Return the (X, Y) coordinate for the center point of the cell that contains the specified text.  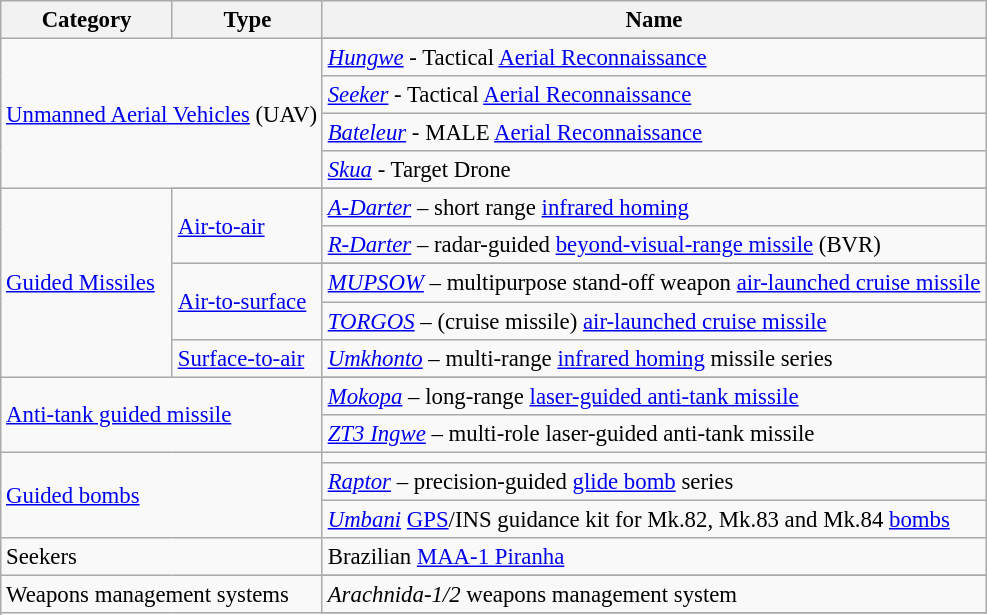
Surface-to-air (247, 358)
Air-to-air (247, 226)
Guided Missiles (87, 283)
Seeker - Tactical Aerial Reconnaissance (654, 95)
Seekers (162, 557)
Hungwe - Tactical Aerial Reconnaissance (654, 58)
Umkhonto – multi-range infrared homing missile series (654, 358)
Bateleur - MALE Aerial Reconnaissance (654, 133)
Arachnida-1/2 weapons management system (654, 594)
Type (247, 20)
Air-to-surface (247, 302)
A-Darter – short range infrared homing (654, 208)
Skua - Target Drone (654, 170)
Anti-tank guided missile (162, 414)
Category (87, 20)
ZT3 Ingwe – multi-role laser-guided anti-tank missile (654, 433)
TORGOS – (cruise missile) air-launched cruise missile (654, 321)
Weapons management systems (162, 594)
R-Darter – radar-guided beyond-visual-range missile (BVR) (654, 245)
Umbani GPS/INS guidance kit for Mk.82, Mk.83 and Mk.84 bombs (654, 519)
Name (654, 20)
MUPSOW – multipurpose stand-off weapon air-launched cruise missile (654, 283)
Mokopa – long-range laser-guided anti-tank missile (654, 396)
Raptor – precision-guided glide bomb series (654, 482)
Guided bombs (162, 495)
Unmanned Aerial Vehicles (UAV) (162, 114)
Brazilian MAA-1 Piranha (654, 557)
